Provide the [x, y] coordinate of the cell's center where the given text is located.  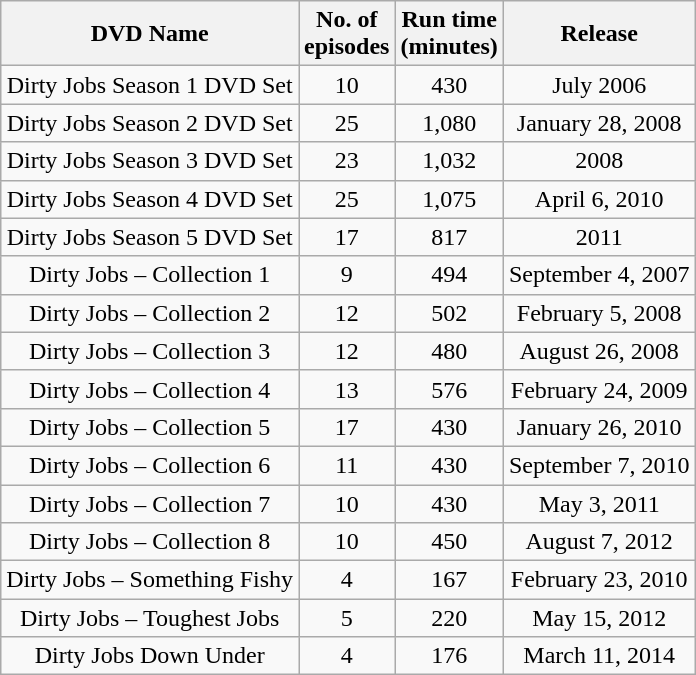
817 [449, 237]
167 [449, 580]
13 [347, 389]
February 24, 2009 [599, 389]
Dirty Jobs Season 1 DVD Set [150, 85]
Dirty Jobs – Collection 7 [150, 503]
Dirty Jobs Down Under [150, 656]
Dirty Jobs Season 2 DVD Set [150, 123]
494 [449, 275]
Dirty Jobs – Collection 3 [150, 351]
176 [449, 656]
April 6, 2010 [599, 199]
5 [347, 618]
March 11, 2014 [599, 656]
September 4, 2007 [599, 275]
2008 [599, 161]
1,080 [449, 123]
23 [347, 161]
Dirty Jobs – Collection 4 [150, 389]
450 [449, 542]
May 15, 2012 [599, 618]
January 26, 2010 [599, 427]
Dirty Jobs – Collection 6 [150, 465]
Dirty Jobs Season 5 DVD Set [150, 237]
Dirty Jobs – Collection 2 [150, 313]
Run time(minutes) [449, 34]
Dirty Jobs – Collection 1 [150, 275]
August 7, 2012 [599, 542]
Dirty Jobs – Collection 8 [150, 542]
February 23, 2010 [599, 580]
Dirty Jobs – Something Fishy [150, 580]
480 [449, 351]
DVD Name [150, 34]
11 [347, 465]
September 7, 2010 [599, 465]
9 [347, 275]
January 28, 2008 [599, 123]
May 3, 2011 [599, 503]
2011 [599, 237]
220 [449, 618]
502 [449, 313]
Dirty Jobs – Toughest Jobs [150, 618]
August 26, 2008 [599, 351]
1,032 [449, 161]
576 [449, 389]
No. ofepisodes [347, 34]
1,075 [449, 199]
February 5, 2008 [599, 313]
Dirty Jobs Season 3 DVD Set [150, 161]
Dirty Jobs Season 4 DVD Set [150, 199]
Release [599, 34]
July 2006 [599, 85]
Dirty Jobs – Collection 5 [150, 427]
